Locate the cell with the specified text and output its (x, y) center coordinate. 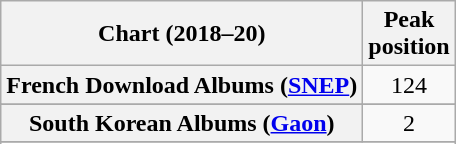
2 (409, 123)
South Korean Albums (Gaon) (182, 123)
124 (409, 85)
French Download Albums (SNEP) (182, 85)
Chart (2018–20) (182, 34)
Peakposition (409, 34)
